From the cell containing the given text, extract its center point as [x, y] coordinate. 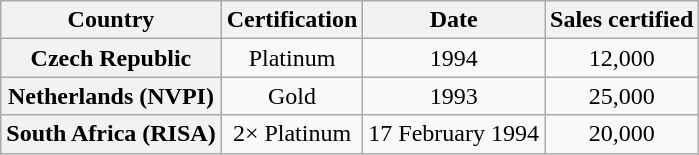
1994 [454, 58]
Country [111, 20]
25,000 [622, 96]
Date [454, 20]
2× Platinum [292, 134]
12,000 [622, 58]
17 February 1994 [454, 134]
Platinum [292, 58]
Certification [292, 20]
Netherlands (NVPI) [111, 96]
Sales certified [622, 20]
South Africa (RISA) [111, 134]
1993 [454, 96]
Gold [292, 96]
Czech Republic [111, 58]
20,000 [622, 134]
